Provide the [X, Y] coordinate of the cell's center where the given text is located.  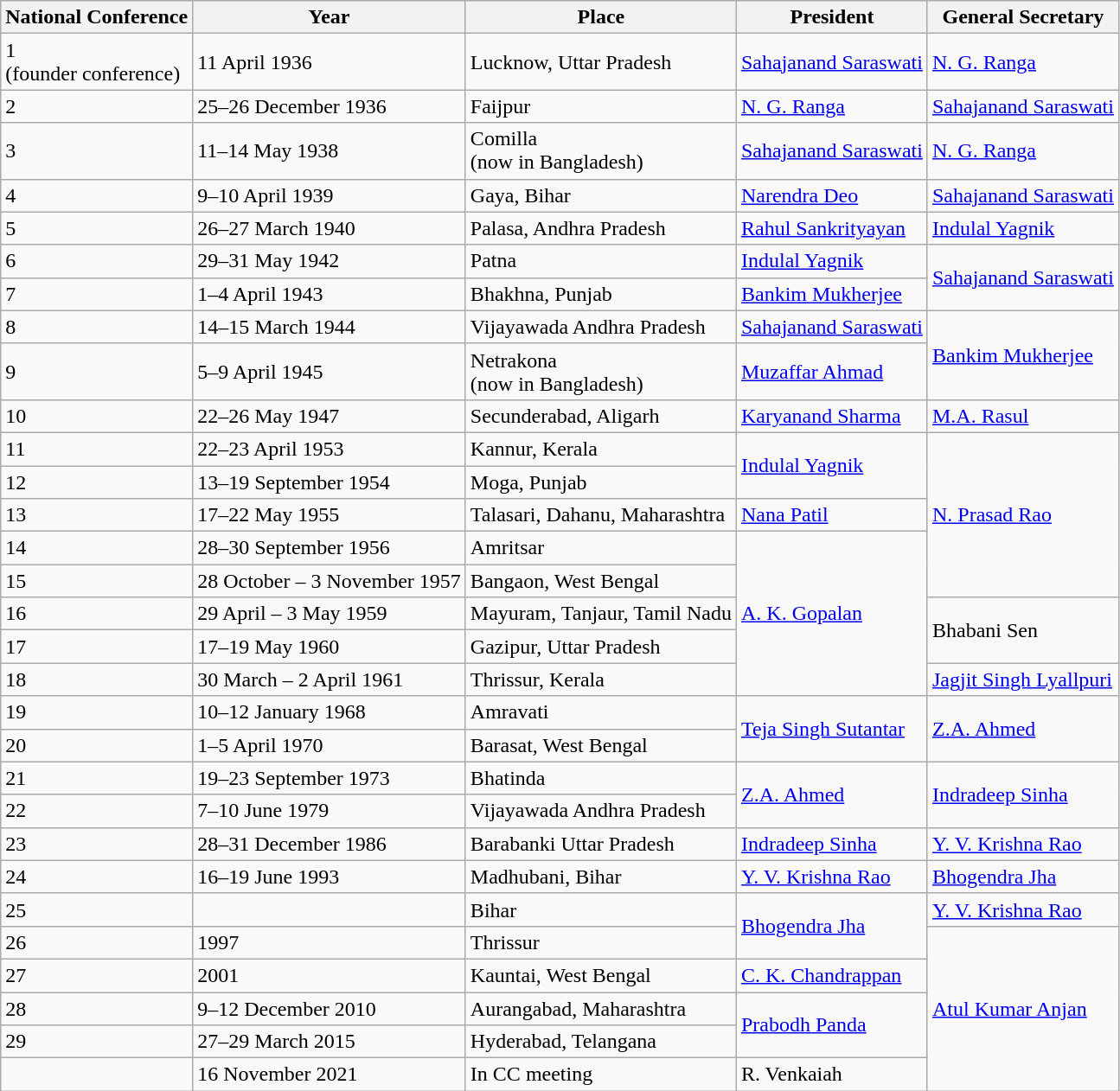
Amravati [600, 712]
11 April 1936 [330, 62]
Gaya, Bihar [600, 195]
9–10 April 1939 [330, 195]
Netrakona (now in Bangladesh) [600, 372]
22–26 May 1947 [330, 416]
Kannur, Kerala [600, 449]
Nana Patil [832, 515]
10–12 January 1968 [330, 712]
1–4 April 1943 [330, 294]
2001 [330, 975]
12 [97, 482]
General Secretary [1022, 17]
16 [97, 614]
Comilla (now in Bangladesh) [600, 150]
5–9 April 1945 [330, 372]
21 [97, 778]
27 [97, 975]
Jagjit Singh Lyallpuri [1022, 679]
25–26 December 1936 [330, 106]
National Conference [97, 17]
11–14 May 1938 [330, 150]
President [832, 17]
Karyanand Sharma [832, 416]
29 [97, 1042]
14 [97, 548]
19–23 September 1973 [330, 778]
Bhatinda [600, 778]
18 [97, 679]
13 [97, 515]
A. K. Gopalan [832, 614]
10 [97, 416]
23 [97, 844]
7–10 June 1979 [330, 811]
28 [97, 1009]
1(founder conference) [97, 62]
7 [97, 294]
29 April – 3 May 1959 [330, 614]
Atul Kumar Anjan [1022, 1008]
27–29 March 2015 [330, 1042]
2 [97, 106]
C. K. Chandrappan [832, 975]
M.A. Rasul [1022, 416]
24 [97, 877]
28–30 September 1956 [330, 548]
Moga, Punjab [600, 482]
28 October – 3 November 1957 [330, 581]
15 [97, 581]
Palasa, Andhra Pradesh [600, 228]
16 November 2021 [330, 1075]
17–19 May 1960 [330, 647]
19 [97, 712]
26–27 March 1940 [330, 228]
26 [97, 942]
Lucknow, Uttar Pradesh [600, 62]
17 [97, 647]
16–19 June 1993 [330, 877]
Gazipur, Uttar Pradesh [600, 647]
Barabanki Uttar Pradesh [600, 844]
Bhakhna, Punjab [600, 294]
Amritsar [600, 548]
6 [97, 261]
4 [97, 195]
Bihar [600, 909]
Prabodh Panda [832, 1025]
Aurangabad, Maharashtra [600, 1009]
1997 [330, 942]
Kauntai, West Bengal [600, 975]
Faijpur [600, 106]
9–12 December 2010 [330, 1009]
Bhabani Sen [1022, 630]
8 [97, 327]
Narendra Deo [832, 195]
29–31 May 1942 [330, 261]
22 [97, 811]
Secunderabad, Aligarh [600, 416]
13–19 September 1954 [330, 482]
Mayuram, Tanjaur, Tamil Nadu [600, 614]
22–23 April 1953 [330, 449]
3 [97, 150]
9 [97, 372]
Muzaffar Ahmad [832, 372]
Thrissur, Kerala [600, 679]
Teja Singh Sutantar [832, 729]
Rahul Sankrityayan [832, 228]
1–5 April 1970 [330, 745]
30 March – 2 April 1961 [330, 679]
Talasari, Dahanu, Maharashtra [600, 515]
In CC meeting [600, 1075]
Year [330, 17]
25 [97, 909]
Bangaon, West Bengal [600, 581]
Place [600, 17]
Patna [600, 261]
11 [97, 449]
Hyderabad, Telangana [600, 1042]
14–15 March 1944 [330, 327]
Madhubani, Bihar [600, 877]
R. Venkaiah [832, 1075]
28–31 December 1986 [330, 844]
N. Prasad Rao [1022, 514]
Barasat, West Bengal [600, 745]
Thrissur [600, 942]
20 [97, 745]
5 [97, 228]
17–22 May 1955 [330, 515]
